Determine the (X, Y) coordinate at the center of the cell enclosing the given text.  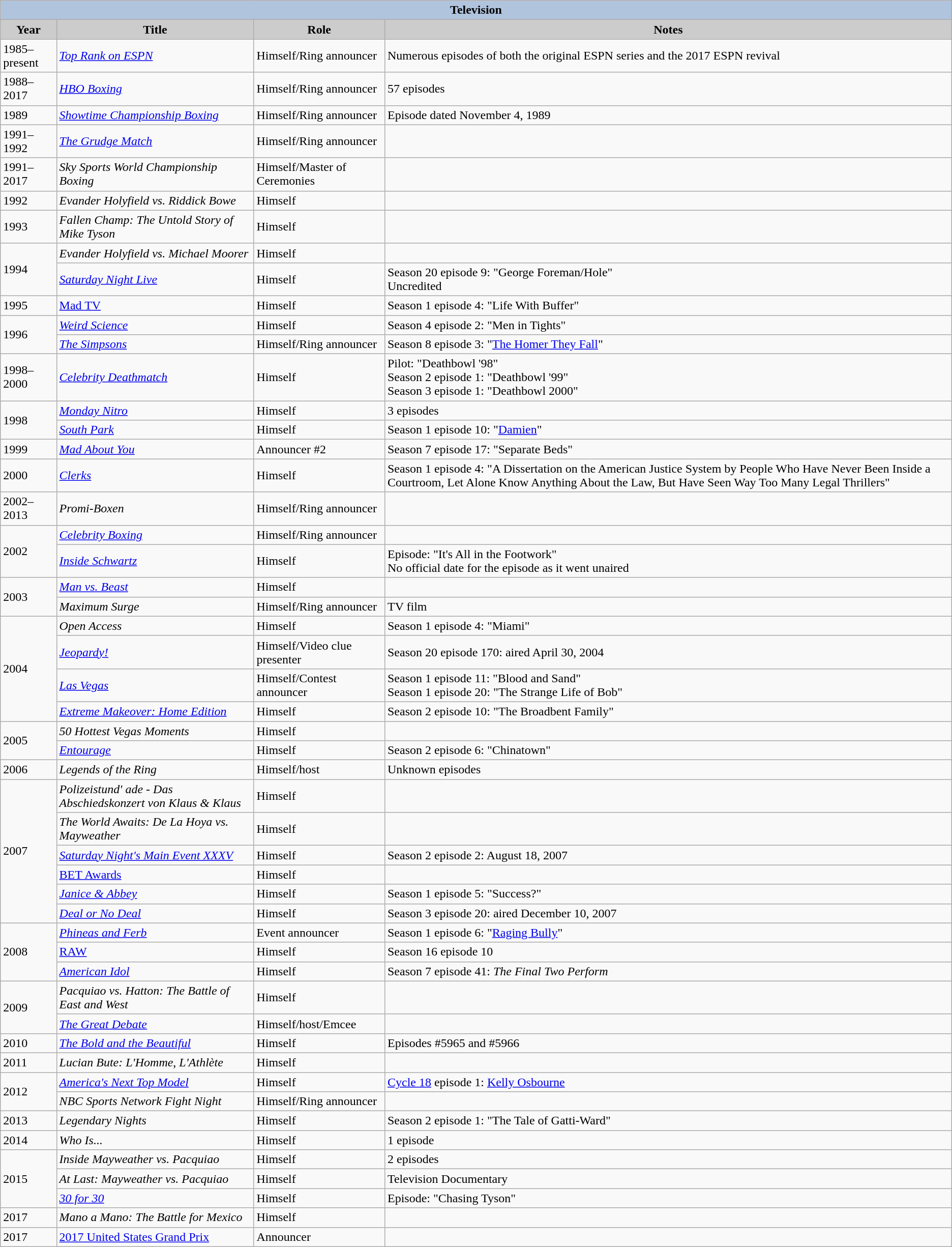
Season 8 episode 3: "The Homer They Fall" (668, 344)
2002 (28, 552)
Polizeistund' ade - Das Abschiedskonzert von Klaus & Klaus (155, 796)
Fallen Champ: The Untold Story of Mike Tyson (155, 227)
BET Awards (155, 875)
2009 (28, 1007)
2015 (28, 1179)
Season 2 episode 1: "The Tale of Gatti-Ward" (668, 1121)
1989 (28, 115)
2007 (28, 851)
Episodes #5965 and #5966 (668, 1043)
American Idol (155, 971)
Janice & Abbey (155, 894)
2013 (28, 1121)
Episode dated November 4, 1989 (668, 115)
1994 (28, 270)
Evander Holyfield vs. Riddick Bowe (155, 200)
1991–1992 (28, 141)
Pilot: "Deathbowl '98" Season 2 episode 1: "Deathbowl '99" Season 3 episode 1: "Deathbowl 2000" (668, 378)
1988–2017 (28, 89)
2003 (28, 597)
2017 United States Grand Prix (155, 1237)
1998 (28, 420)
Inside Mayweather vs. Pacquiao (155, 1159)
Showtime Championship Boxing (155, 115)
NBC Sports Network Fight Night (155, 1101)
Legendary Nights (155, 1121)
Mano a Mano: The Battle for Mexico (155, 1217)
Deal or No Deal (155, 913)
Weird Science (155, 325)
South Park (155, 430)
1991–2017 (28, 174)
Season 7 episode 41: The Final Two Perform (668, 971)
RAW (155, 952)
The Bold and the Beautiful (155, 1043)
Cycle 18 episode 1: Kelly Osbourne (668, 1082)
Role (319, 30)
Sky Sports World Championship Boxing (155, 174)
2002–2013 (28, 509)
Entourage (155, 750)
Season 1 episode 10: "Damien" (668, 430)
Television (476, 10)
1992 (28, 200)
Season 20 episode 9: "George Foreman/Hole" Uncredited (668, 279)
The Simpsons (155, 344)
Open Access (155, 626)
Season 16 episode 10 (668, 952)
Season 3 episode 20: aired December 10, 2007 (668, 913)
Himself/Video clue presenter (319, 652)
2000 (28, 475)
Mad TV (155, 305)
Saturday Night Live (155, 279)
The Grudge Match (155, 141)
Himself/host (319, 770)
HBO Boxing (155, 89)
1985–present (28, 56)
The World Awaits: De La Hoya vs. Mayweather (155, 829)
Episode: "It's All in the Footwork" No official date for the episode as it went unaired (668, 561)
Monday Nitro (155, 411)
Title (155, 30)
Season 2 episode 10: "The Broadbent Family" (668, 711)
Clerks (155, 475)
Pacquiao vs. Hatton: The Battle of East and West (155, 997)
1996 (28, 335)
2014 (28, 1140)
America's Next Top Model (155, 1082)
Las Vegas (155, 685)
Inside Schwartz (155, 561)
Jeopardy! (155, 652)
Season 1 episode 4: "Life With Buffer" (668, 305)
2005 (28, 741)
At Last: Mayweather vs. Pacquiao (155, 1179)
Himself/Contest announcer (319, 685)
Unknown episodes (668, 770)
Top Rank on ESPN (155, 56)
Season 20 episode 170: aired April 30, 2004 (668, 652)
1993 (28, 227)
The Great Debate (155, 1024)
2004 (28, 669)
Episode: "Chasing Tyson" (668, 1198)
Man vs. Beast (155, 587)
Himself/Master of Ceremonies (319, 174)
Phineas and Ferb (155, 933)
Season 2 episode 6: "Chinatown" (668, 750)
Television Documentary (668, 1179)
Mad About You (155, 449)
Who Is... (155, 1140)
2006 (28, 770)
Season 7 episode 17: "Separate Beds" (668, 449)
30 for 30 (155, 1198)
1 episode (668, 1140)
Announcer #2 (319, 449)
Season 4 episode 2: "Men in Tights" (668, 325)
2012 (28, 1092)
Celebrity Boxing (155, 535)
Evander Holyfield vs. Michael Moorer (155, 253)
Numerous episodes of both the original ESPN series and the 2017 ESPN revival (668, 56)
Year (28, 30)
TV film (668, 606)
1995 (28, 305)
Season 1 episode 11: "Blood and Sand" Season 1 episode 20: "The Strange Life of Bob" (668, 685)
2 episodes (668, 1159)
Season 1 episode 6: "Raging Bully" (668, 933)
Event announcer (319, 933)
Lucian Bute: L'Homme, L'Athlète (155, 1062)
3 episodes (668, 411)
Announcer (319, 1237)
1999 (28, 449)
2010 (28, 1043)
57 episodes (668, 89)
Promi-Boxen (155, 509)
2011 (28, 1062)
Maximum Surge (155, 606)
Season 1 episode 5: "Success?" (668, 894)
Season 2 episode 2: August 18, 2007 (668, 855)
1998–2000 (28, 378)
Himself/host/Emcee (319, 1024)
Season 1 episode 4: "Miami" (668, 626)
Extreme Makeover: Home Edition (155, 711)
Legends of the Ring (155, 770)
2008 (28, 952)
Celebrity Deathmatch (155, 378)
Saturday Night's Main Event XXXV (155, 855)
50 Hottest Vegas Moments (155, 731)
Notes (668, 30)
